Determine the [X, Y] coordinate at the center of the cell enclosing the given text.  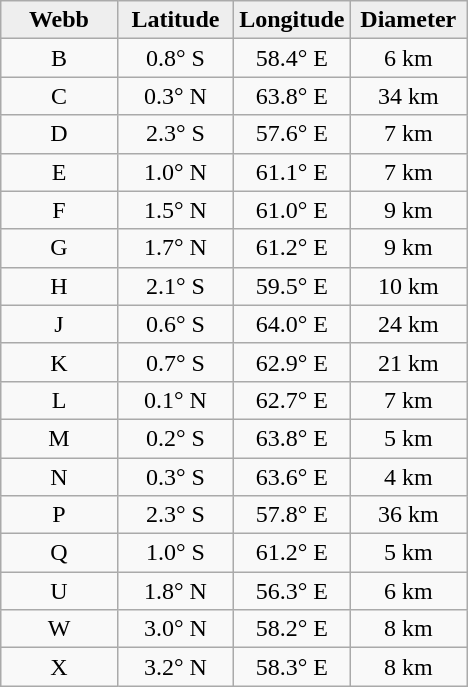
J [59, 324]
57.6° E [292, 134]
10 km [408, 286]
P [59, 515]
0.3° S [175, 477]
3.0° N [175, 629]
E [59, 172]
0.3° N [175, 96]
3.2° N [175, 667]
62.9° E [292, 362]
61.0° E [292, 210]
Webb [59, 20]
61.1° E [292, 172]
F [59, 210]
58.2° E [292, 629]
X [59, 667]
N [59, 477]
56.3° E [292, 591]
34 km [408, 96]
1.8° N [175, 591]
Q [59, 553]
4 km [408, 477]
0.6° S [175, 324]
62.7° E [292, 400]
0.1° N [175, 400]
59.5° E [292, 286]
57.8° E [292, 515]
24 km [408, 324]
2.1° S [175, 286]
B [59, 58]
1.0° S [175, 553]
C [59, 96]
64.0° E [292, 324]
D [59, 134]
36 km [408, 515]
G [59, 248]
L [59, 400]
1.5° N [175, 210]
0.8° S [175, 58]
Longitude [292, 20]
1.0° N [175, 172]
58.3° E [292, 667]
Latitude [175, 20]
H [59, 286]
63.6° E [292, 477]
21 km [408, 362]
0.7° S [175, 362]
0.2° S [175, 438]
W [59, 629]
U [59, 591]
K [59, 362]
58.4° E [292, 58]
Diameter [408, 20]
1.7° N [175, 248]
M [59, 438]
